Output the (x, y) coordinate of the center of the cell containing the given text.  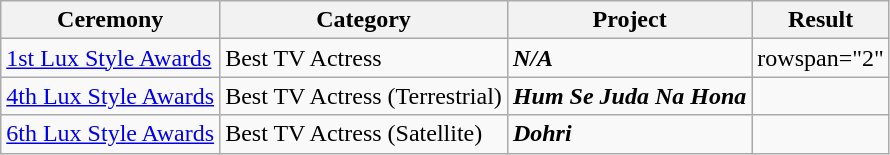
Best TV Actress (364, 58)
1st Lux Style Awards (110, 58)
Ceremony (110, 20)
Best TV Actress (Satellite) (364, 134)
N/A (629, 58)
Best TV Actress (Terrestrial) (364, 96)
Category (364, 20)
4th Lux Style Awards (110, 96)
6th Lux Style Awards (110, 134)
Dohri (629, 134)
Project (629, 20)
Hum Se Juda Na Hona (629, 96)
Result (821, 20)
rowspan="2" (821, 58)
